Capture the cell that displays the provided text and extract its [x, y] central coordinate. 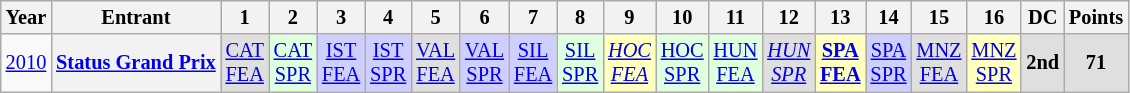
SILFEA [533, 63]
HUNFEA [736, 63]
VALFEA [436, 63]
9 [630, 17]
2 [293, 17]
Points [1096, 17]
VALSPR [484, 63]
ISTFEA [341, 63]
14 [889, 17]
HOCFEA [630, 63]
2010 [26, 63]
6 [484, 17]
4 [388, 17]
CATSPR [293, 63]
1 [245, 17]
SPAFEA [840, 63]
SILSPR [580, 63]
8 [580, 17]
MNZSPR [994, 63]
12 [788, 17]
15 [938, 17]
DC [1042, 17]
ISTSPR [388, 63]
CATFEA [245, 63]
2nd [1042, 63]
13 [840, 17]
71 [1096, 63]
HOCSPR [682, 63]
16 [994, 17]
Entrant [136, 17]
SPASPR [889, 63]
3 [341, 17]
Year [26, 17]
Status Grand Prix [136, 63]
MNZFEA [938, 63]
11 [736, 17]
7 [533, 17]
HUNSPR [788, 63]
10 [682, 17]
5 [436, 17]
